Capture the cell that displays the provided text and extract its [X, Y] central coordinate. 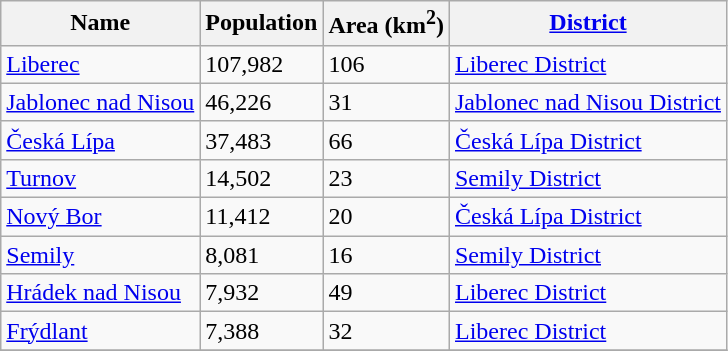
Česká Lípa [100, 140]
Jablonec nad Nisou [100, 102]
37,483 [262, 140]
106 [386, 64]
16 [386, 255]
46,226 [262, 102]
107,982 [262, 64]
32 [386, 331]
20 [386, 217]
49 [386, 293]
7,932 [262, 293]
Frýdlant [100, 331]
Hrádek nad Nisou [100, 293]
Nový Bor [100, 217]
Area (km2) [386, 24]
Name [100, 24]
66 [386, 140]
11,412 [262, 217]
31 [386, 102]
8,081 [262, 255]
14,502 [262, 178]
Population [262, 24]
23 [386, 178]
District [588, 24]
Liberec [100, 64]
Turnov [100, 178]
Jablonec nad Nisou District [588, 102]
7,388 [262, 331]
Semily [100, 255]
